Find where the given text appears and provide that cell's center as [x, y] coordinate. 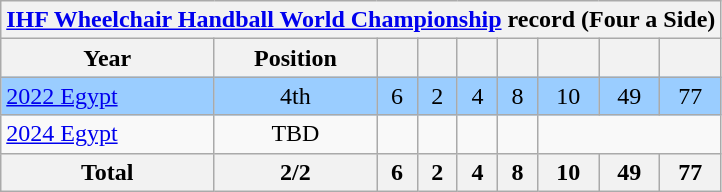
2022 Egypt [108, 96]
Total [108, 172]
Position [296, 58]
4th [296, 96]
2024 Egypt [108, 134]
Year [108, 58]
IHF Wheelchair Handball World Championship record (Four a Side) [361, 20]
2/2 [296, 172]
TBD [296, 134]
